Identify which cell holds the provided text, then report its [x, y] central coordinate. 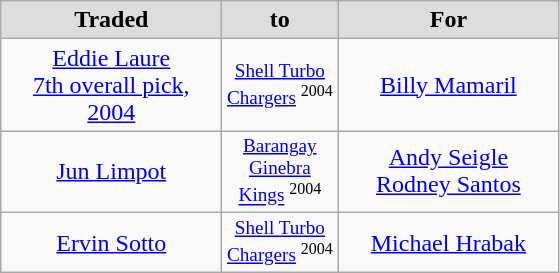
For [448, 20]
Ervin Sotto [112, 242]
Michael Hrabak [448, 242]
Billy Mamaril [448, 85]
Eddie Laure7th overall pick, 2004 [112, 85]
Traded [112, 20]
to [280, 20]
Barangay Ginebra Kings 2004 [280, 172]
Andy Seigle Rodney Santos [448, 172]
Jun Limpot [112, 172]
